Detect which cell encompasses the target text, then output its (x, y) center coordinate. 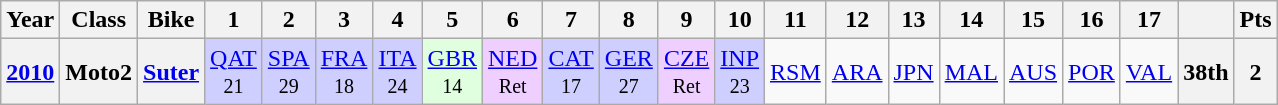
CZERet (686, 72)
AUS (1034, 72)
Class (99, 20)
NEDRet (513, 72)
CAT17 (571, 72)
12 (857, 20)
14 (971, 20)
13 (914, 20)
Suter (172, 72)
QAT21 (234, 72)
SPA29 (288, 72)
RSM (796, 72)
FRA18 (344, 72)
17 (1148, 20)
15 (1034, 20)
Pts (1256, 20)
ARA (857, 72)
Moto2 (99, 72)
9 (686, 20)
GBR14 (452, 72)
GER27 (628, 72)
JPN (914, 72)
3 (344, 20)
VAL (1148, 72)
16 (1092, 20)
38th (1206, 72)
2010 (30, 72)
ITA24 (398, 72)
1 (234, 20)
Bike (172, 20)
4 (398, 20)
6 (513, 20)
MAL (971, 72)
7 (571, 20)
11 (796, 20)
10 (740, 20)
INP23 (740, 72)
POR (1092, 72)
5 (452, 20)
Year (30, 20)
8 (628, 20)
